Scan for the cell matching the given text and deliver its [X, Y] coordinate at center. 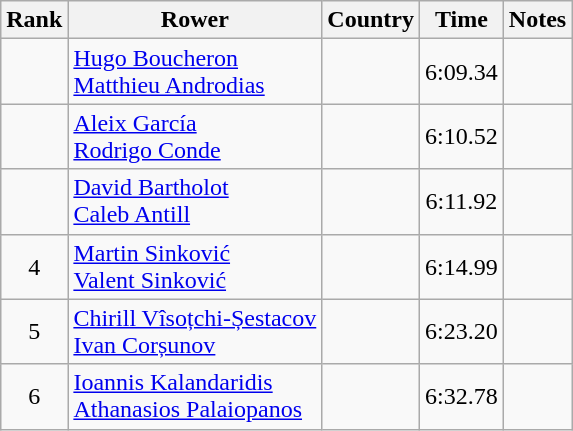
6:09.34 [462, 72]
David BartholotCaleb Antill [195, 202]
5 [34, 332]
Rower [195, 20]
Country [371, 20]
Aleix GarcíaRodrigo Conde [195, 136]
Chirill Vîsoțchi-ȘestacovIvan Corșunov [195, 332]
6 [34, 396]
Martin SinkovićValent Sinković [195, 266]
Hugo BoucheronMatthieu Androdias [195, 72]
6:11.92 [462, 202]
Ioannis KalandaridisAthanasios Palaiopanos [195, 396]
Rank [34, 20]
4 [34, 266]
6:10.52 [462, 136]
Time [462, 20]
6:23.20 [462, 332]
6:14.99 [462, 266]
Notes [537, 20]
6:32.78 [462, 396]
